Search for the cell housing the specified text and yield its [x, y] center coordinate. 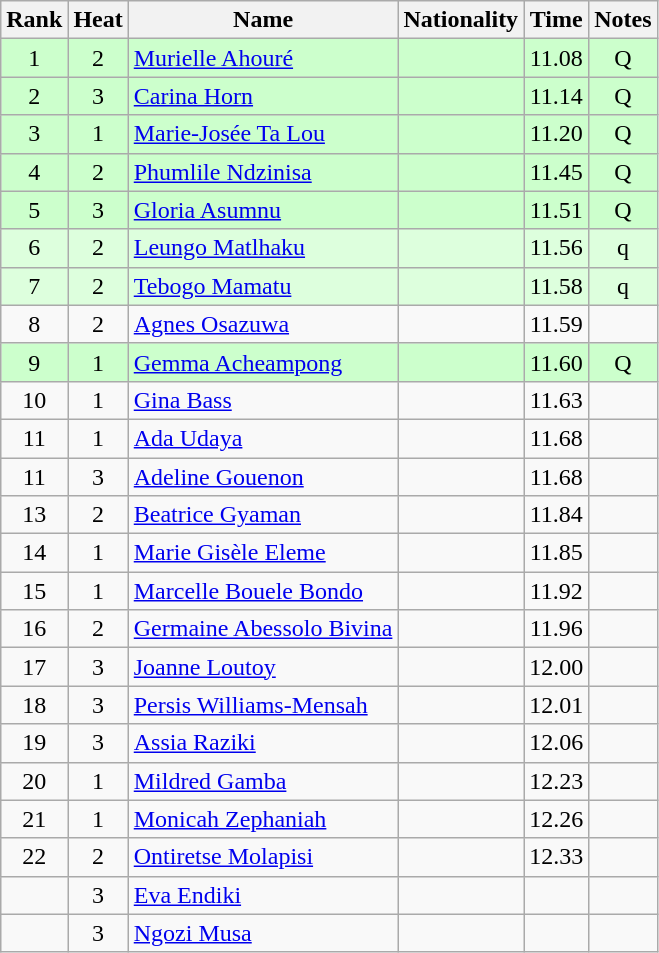
Assia Raziki [263, 743]
12.26 [556, 819]
8 [34, 324]
Marcelle Bouele Bondo [263, 591]
18 [34, 705]
Persis Williams-Mensah [263, 705]
7 [34, 286]
11.14 [556, 96]
10 [34, 400]
Name [263, 20]
21 [34, 819]
12.23 [556, 781]
Adeline Gouenon [263, 477]
Marie-Josée Ta Lou [263, 134]
11.59 [556, 324]
Beatrice Gyaman [263, 515]
11.96 [556, 629]
11.84 [556, 515]
15 [34, 591]
Ngozi Musa [263, 933]
13 [34, 515]
12.06 [556, 743]
Rank [34, 20]
19 [34, 743]
Leungo Matlhaku [263, 248]
Murielle Ahouré [263, 58]
9 [34, 362]
Gemma Acheampong [263, 362]
Joanne Loutoy [263, 667]
6 [34, 248]
Time [556, 20]
Monicah Zephaniah [263, 819]
Nationality [461, 20]
Germaine Abessolo Bivina [263, 629]
Marie Gisèle Eleme [263, 553]
11.63 [556, 400]
11.60 [556, 362]
14 [34, 553]
11.20 [556, 134]
11.08 [556, 58]
4 [34, 172]
5 [34, 210]
12.33 [556, 857]
11.51 [556, 210]
Phumlile Ndzinisa [263, 172]
Heat [98, 20]
22 [34, 857]
20 [34, 781]
Tebogo Mamatu [263, 286]
11.56 [556, 248]
Gina Bass [263, 400]
11.85 [556, 553]
11.92 [556, 591]
Notes [623, 20]
Ontiretse Molapisi [263, 857]
16 [34, 629]
Ada Udaya [263, 438]
Mildred Gamba [263, 781]
Eva Endiki [263, 895]
Gloria Asumnu [263, 210]
11.58 [556, 286]
12.01 [556, 705]
Carina Horn [263, 96]
12.00 [556, 667]
11.45 [556, 172]
17 [34, 667]
Agnes Osazuwa [263, 324]
